Return the [X, Y] coordinate for the center point of the cell that contains the specified text.  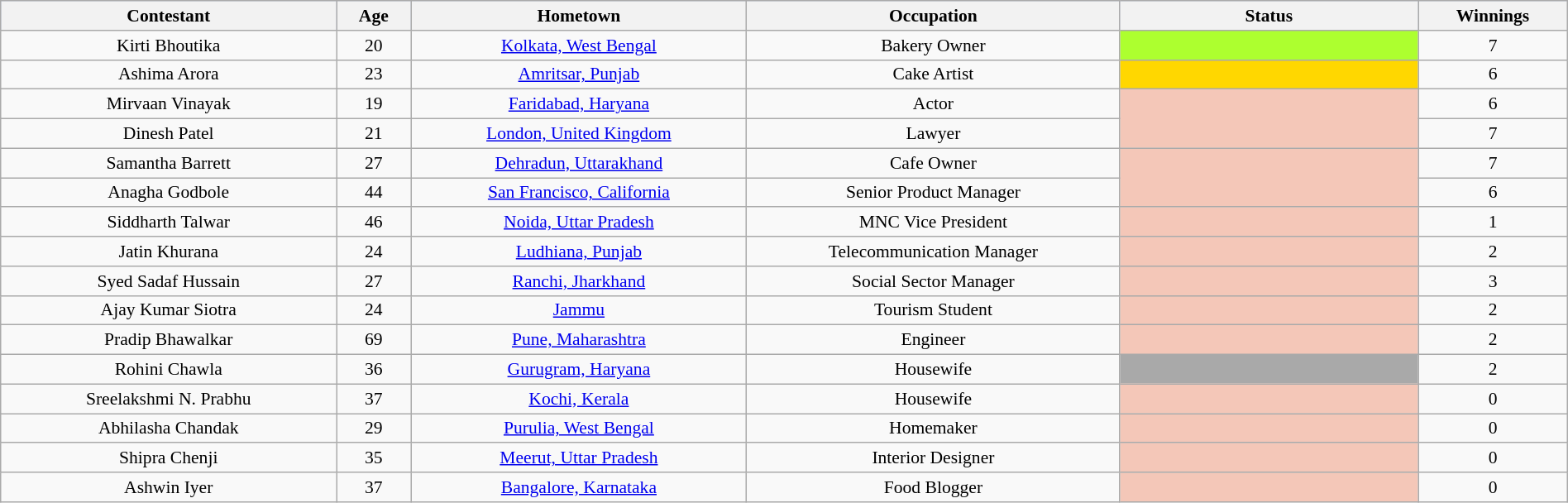
1 [1493, 223]
Homemaker [933, 429]
44 [374, 193]
MNC Vice President [933, 223]
Ashima Arora [169, 74]
Occupation [933, 16]
Bangalore, Karnataka [579, 487]
Siddharth Talwar [169, 223]
Faridabad, Haryana [579, 104]
Abhilasha Chandak [169, 429]
Lawyer [933, 134]
Shipra Chenji [169, 458]
Social Sector Manager [933, 281]
23 [374, 74]
London, United Kingdom [579, 134]
Hometown [579, 16]
Pradip Bhawalkar [169, 340]
Contestant [169, 16]
Gurugram, Haryana [579, 370]
Noida, Uttar Pradesh [579, 223]
29 [374, 429]
35 [374, 458]
Purulia, West Bengal [579, 429]
3 [1493, 281]
Cafe Owner [933, 163]
Kochi, Kerala [579, 399]
Actor [933, 104]
Jatin Khurana [169, 251]
Engineer [933, 340]
Syed Sadaf Hussain [169, 281]
Dinesh Patel [169, 134]
Mirvaan Vinayak [169, 104]
Pune, Maharashtra [579, 340]
Kolkata, West Bengal [579, 46]
69 [374, 340]
Dehradun, Uttarakhand [579, 163]
Ranchi, Jharkhand [579, 281]
Tourism Student [933, 310]
Jammu [579, 310]
Kirti Bhoutika [169, 46]
36 [374, 370]
Sreelakshmi N. Prabhu [169, 399]
Age [374, 16]
Senior Product Manager [933, 193]
Telecommunication Manager [933, 251]
Meerut, Uttar Pradesh [579, 458]
Ludhiana, Punjab [579, 251]
Bakery Owner [933, 46]
46 [374, 223]
Samantha Barrett [169, 163]
Winnings [1493, 16]
Ajay Kumar Siotra [169, 310]
Cake Artist [933, 74]
21 [374, 134]
19 [374, 104]
Interior Designer [933, 458]
Food Blogger [933, 487]
20 [374, 46]
Rohini Chawla [169, 370]
San Francisco, California [579, 193]
Anagha Godbole [169, 193]
Ashwin Iyer [169, 487]
Amritsar, Punjab [579, 74]
Status [1269, 16]
